Return the (X, Y) coordinate for the center point of the cell that contains the specified text.  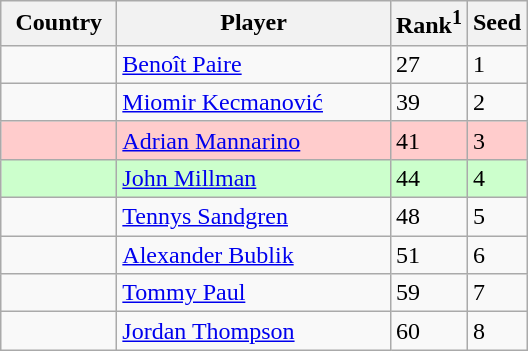
Rank1 (428, 24)
Jordan Thompson (254, 331)
27 (428, 64)
Alexander Bublik (254, 255)
39 (428, 102)
Tommy Paul (254, 293)
Benoît Paire (254, 64)
3 (496, 140)
41 (428, 140)
Country (59, 24)
Player (254, 24)
Tennys Sandgren (254, 217)
1 (496, 64)
59 (428, 293)
51 (428, 255)
John Millman (254, 178)
Miomir Kecmanović (254, 102)
44 (428, 178)
Adrian Mannarino (254, 140)
8 (496, 331)
5 (496, 217)
48 (428, 217)
2 (496, 102)
7 (496, 293)
Seed (496, 24)
6 (496, 255)
60 (428, 331)
4 (496, 178)
